Return [x, y] of the center of cell containing provided text 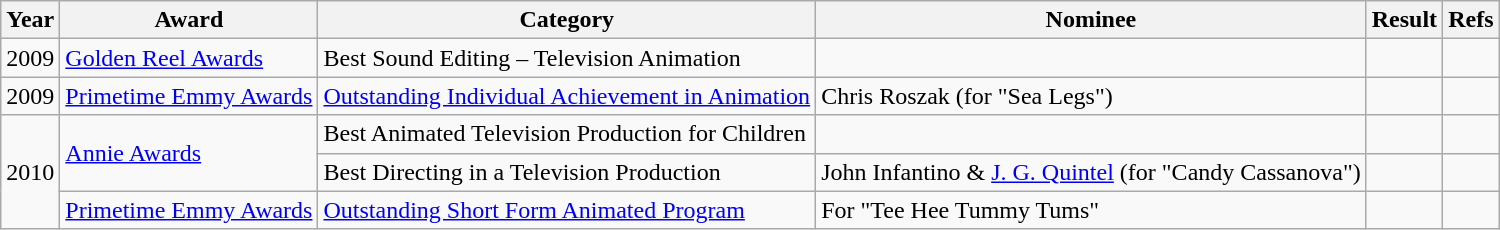
Golden Reel Awards [189, 58]
Annie Awards [189, 153]
Outstanding Short Form Animated Program [567, 210]
Category [567, 20]
Year [30, 20]
Nominee [1092, 20]
John Infantino & J. G. Quintel (for "Candy Cassanova") [1092, 172]
Award [189, 20]
Best Directing in a Television Production [567, 172]
Refs [1471, 20]
Best Animated Television Production for Children [567, 134]
Best Sound Editing – Television Animation [567, 58]
2010 [30, 172]
For "Tee Hee Tummy Tums" [1092, 210]
Chris Roszak (for "Sea Legs") [1092, 96]
Result [1404, 20]
Outstanding Individual Achievement in Animation [567, 96]
